Return [x, y] of the center of cell containing provided text 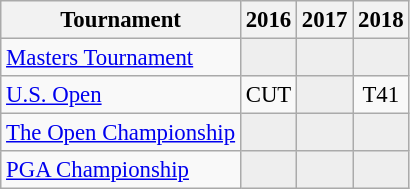
T41 [381, 95]
PGA Championship [121, 170]
2018 [381, 20]
2016 [268, 20]
Tournament [121, 20]
U.S. Open [121, 95]
2017 [325, 20]
Masters Tournament [121, 58]
CUT [268, 95]
The Open Championship [121, 133]
